Pinpoint the cell where the given text exists, returning its [x, y] midpoint coordinate. 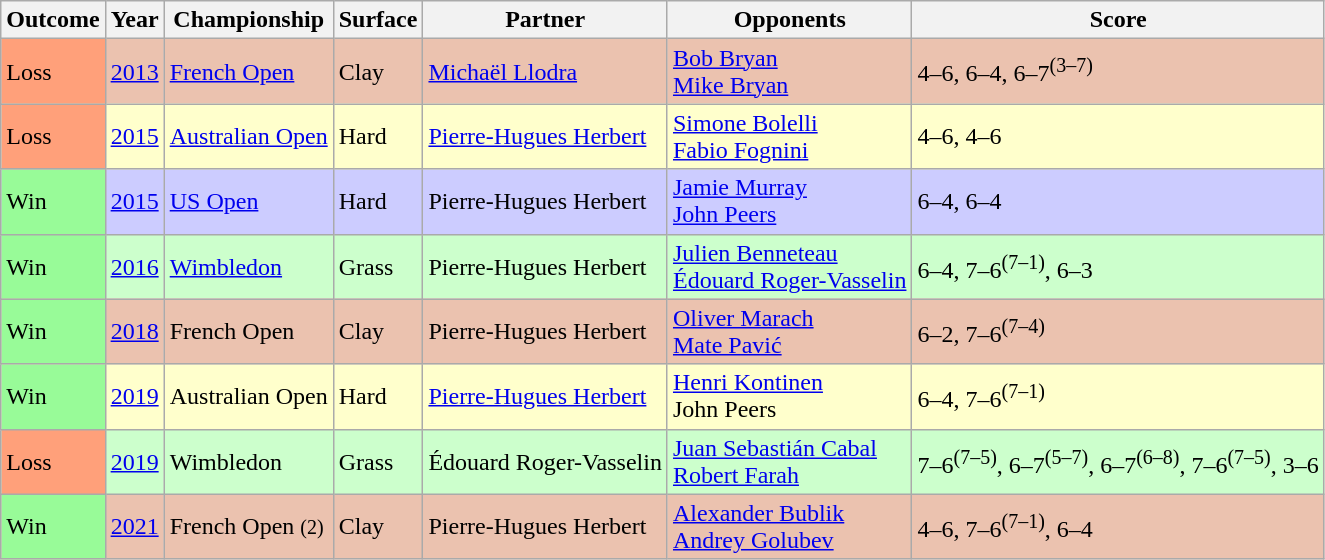
6–4, 7–6(7–1), 6–3 [1118, 266]
Jamie Murray John Peers [790, 202]
French Open (2) [248, 526]
Bob Bryan Mike Bryan [790, 72]
Édouard Roger-Vasselin [546, 462]
Juan Sebastián Cabal Robert Farah [790, 462]
4–6, 6–4, 6–7(3–7) [1118, 72]
US Open [248, 202]
Championship [248, 20]
2016 [134, 266]
Score [1118, 20]
2021 [134, 526]
4–6, 7–6(7–1), 6–4 [1118, 526]
6–4, 7–6(7–1) [1118, 396]
Oliver Marach Mate Pavić [790, 332]
6–4, 6–4 [1118, 202]
Julien Benneteau Édouard Roger-Vasselin [790, 266]
Michaël Llodra [546, 72]
Simone Bolelli Fabio Fognini [790, 136]
Outcome [53, 20]
Henri Kontinen John Peers [790, 396]
Partner [546, 20]
Surface [378, 20]
4–6, 4–6 [1118, 136]
2013 [134, 72]
7–6(7–5), 6–7(5–7), 6–7(6–8), 7–6(7–5), 3–6 [1118, 462]
Alexander Bublik Andrey Golubev [790, 526]
Year [134, 20]
Opponents [790, 20]
6–2, 7–6(7–4) [1118, 332]
2018 [134, 332]
